Extract the [x, y] coordinate from the center of the cell holding the provided text.  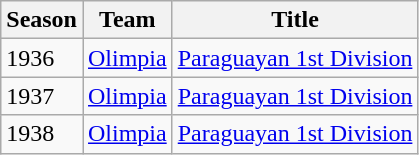
1938 [42, 134]
1937 [42, 96]
Season [42, 20]
Team [127, 20]
1936 [42, 58]
Title [295, 20]
